From the cell containing the given text, extract its center point as (X, Y) coordinate. 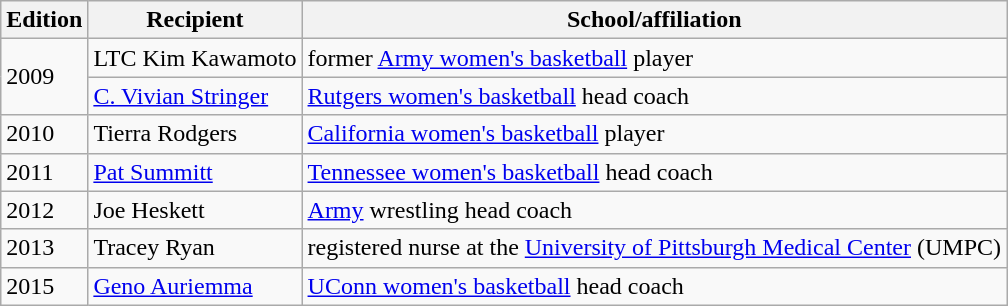
School/affiliation (654, 20)
former Army women's basketball player (654, 58)
registered nurse at the University of Pittsburgh Medical Center (UMPC) (654, 248)
UConn women's basketball head coach (654, 286)
2015 (44, 286)
Tierra Rodgers (195, 134)
2011 (44, 172)
2009 (44, 77)
Edition (44, 20)
Rutgers women's basketball head coach (654, 96)
Pat Summitt (195, 172)
C. Vivian Stringer (195, 96)
Recipient (195, 20)
2010 (44, 134)
Army wrestling head coach (654, 210)
Geno Auriemma (195, 286)
California women's basketball player (654, 134)
2012 (44, 210)
Tracey Ryan (195, 248)
2013 (44, 248)
Joe Heskett (195, 210)
LTC Kim Kawamoto (195, 58)
Tennessee women's basketball head coach (654, 172)
